Pinpoint the cell where the given text exists, returning its [X, Y] midpoint coordinate. 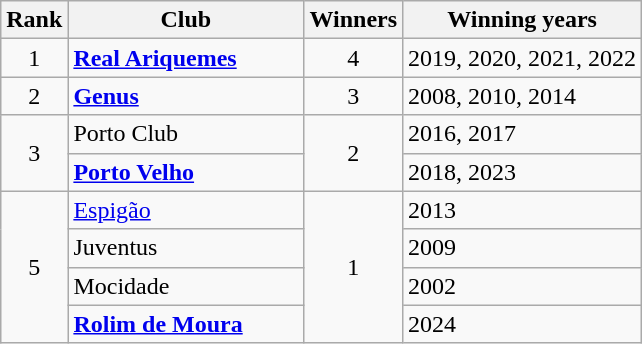
Real Ariquemes [186, 58]
2024 [522, 324]
2009 [522, 248]
Winning years [522, 20]
2002 [522, 286]
Espigão [186, 210]
Rolim de Moura [186, 324]
Juventus [186, 248]
4 [354, 58]
Rank [34, 20]
2008, 2010, 2014 [522, 96]
2013 [522, 210]
Winners [354, 20]
5 [34, 267]
Genus [186, 96]
2018, 2023 [522, 172]
2019, 2020, 2021, 2022 [522, 58]
2016, 2017 [522, 134]
Mocidade [186, 286]
Porto Club [186, 134]
Club [186, 20]
Porto Velho [186, 172]
